Return the [x, y] coordinate for the center point of the cell that contains the specified text.  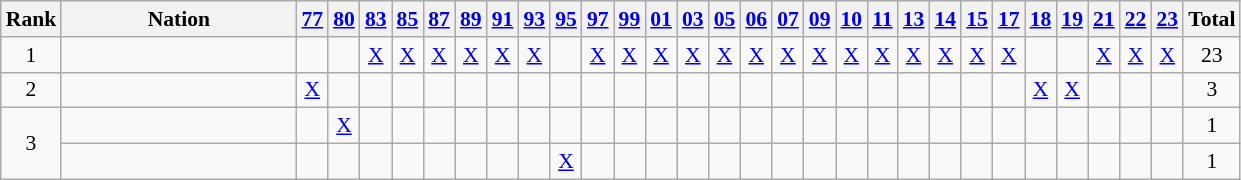
13 [914, 19]
21 [1104, 19]
Nation [178, 19]
97 [598, 19]
14 [945, 19]
10 [852, 19]
2 [32, 90]
85 [408, 19]
80 [344, 19]
22 [1136, 19]
89 [471, 19]
17 [1009, 19]
11 [882, 19]
83 [376, 19]
19 [1072, 19]
91 [503, 19]
07 [788, 19]
15 [977, 19]
05 [725, 19]
99 [630, 19]
06 [756, 19]
Total [1212, 19]
95 [566, 19]
01 [661, 19]
Rank [32, 19]
87 [439, 19]
93 [534, 19]
03 [693, 19]
09 [820, 19]
77 [312, 19]
18 [1041, 19]
